Detect which cell encompasses the target text, then output its (x, y) center coordinate. 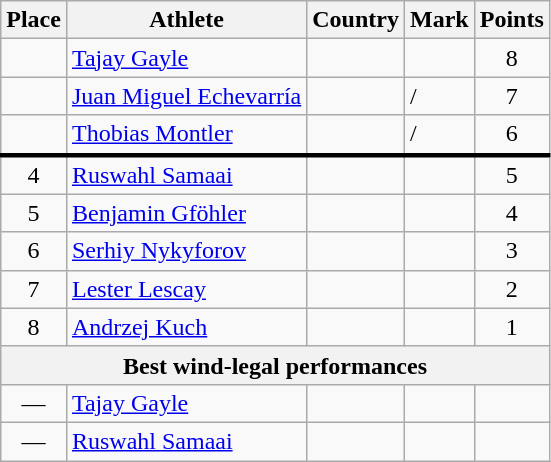
Benjamin Gföhler (186, 213)
Lester Lescay (186, 289)
2 (512, 289)
Thobias Montler (186, 135)
Country (356, 20)
Best wind-legal performances (276, 365)
3 (512, 251)
Serhiy Nykyforov (186, 251)
Juan Miguel Echevarría (186, 96)
Athlete (186, 20)
Points (512, 20)
Mark (439, 20)
Place (34, 20)
1 (512, 327)
Andrzej Kuch (186, 327)
